Detect which cell encompasses the target text, then output its (X, Y) center coordinate. 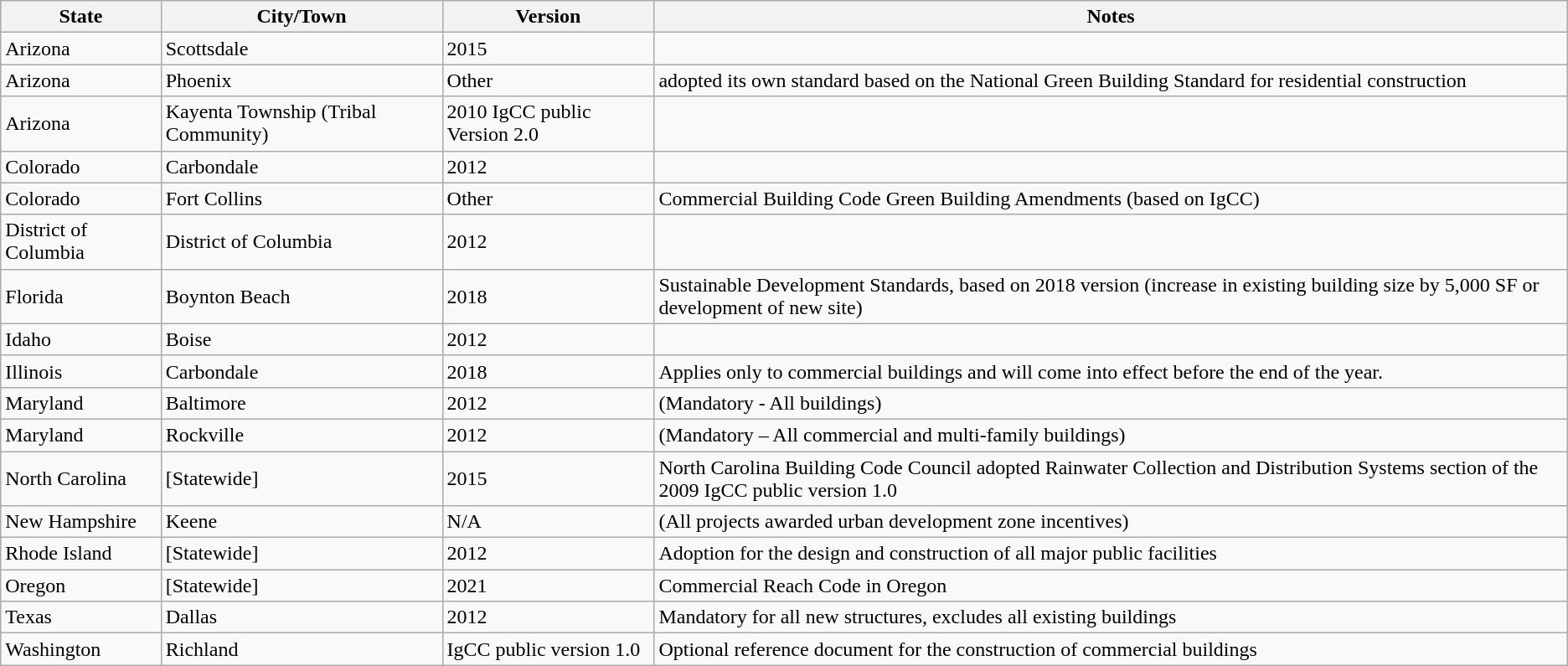
Keene (302, 522)
N/A (548, 522)
Dallas (302, 617)
Illinois (80, 371)
Adoption for the design and construction of all major public facilities (1111, 554)
Mandatory for all new structures, excludes all existing buildings (1111, 617)
Baltimore (302, 403)
Sustainable Development Standards, based on 2018 version (increase in existing building size by 5,000 SF or development of new site) (1111, 297)
Richland (302, 649)
Texas (80, 617)
Optional reference document for the construction of commercial buildings (1111, 649)
Commercial Building Code Green Building Amendments (based on IgCC) (1111, 199)
Scottsdale (302, 49)
Commercial Reach Code in Oregon (1111, 586)
Florida (80, 297)
Kayenta Township (Tribal Community) (302, 124)
adopted its own standard based on the National Green Building Standard for residential construction (1111, 80)
Fort Collins (302, 199)
Phoenix (302, 80)
Applies only to commercial buildings and will come into effect before the end of the year. (1111, 371)
Version (548, 17)
2010 IgCC public Version 2.0 (548, 124)
(All projects awarded urban development zone incentives) (1111, 522)
Rockville (302, 435)
Idaho (80, 339)
City/Town (302, 17)
Washington (80, 649)
New Hampshire (80, 522)
IgCC public version 1.0 (548, 649)
(Mandatory - All buildings) (1111, 403)
Boise (302, 339)
North Carolina (80, 478)
Oregon (80, 586)
Boynton Beach (302, 297)
Notes (1111, 17)
Rhode Island (80, 554)
(Mandatory – All commercial and multi-family buildings) (1111, 435)
State (80, 17)
North Carolina Building Code Council adopted Rainwater Collection and Distribution Systems section of the 2009 IgCC public version 1.0 (1111, 478)
2021 (548, 586)
